Find where the given text appears and provide that cell's center as (X, Y) coordinate. 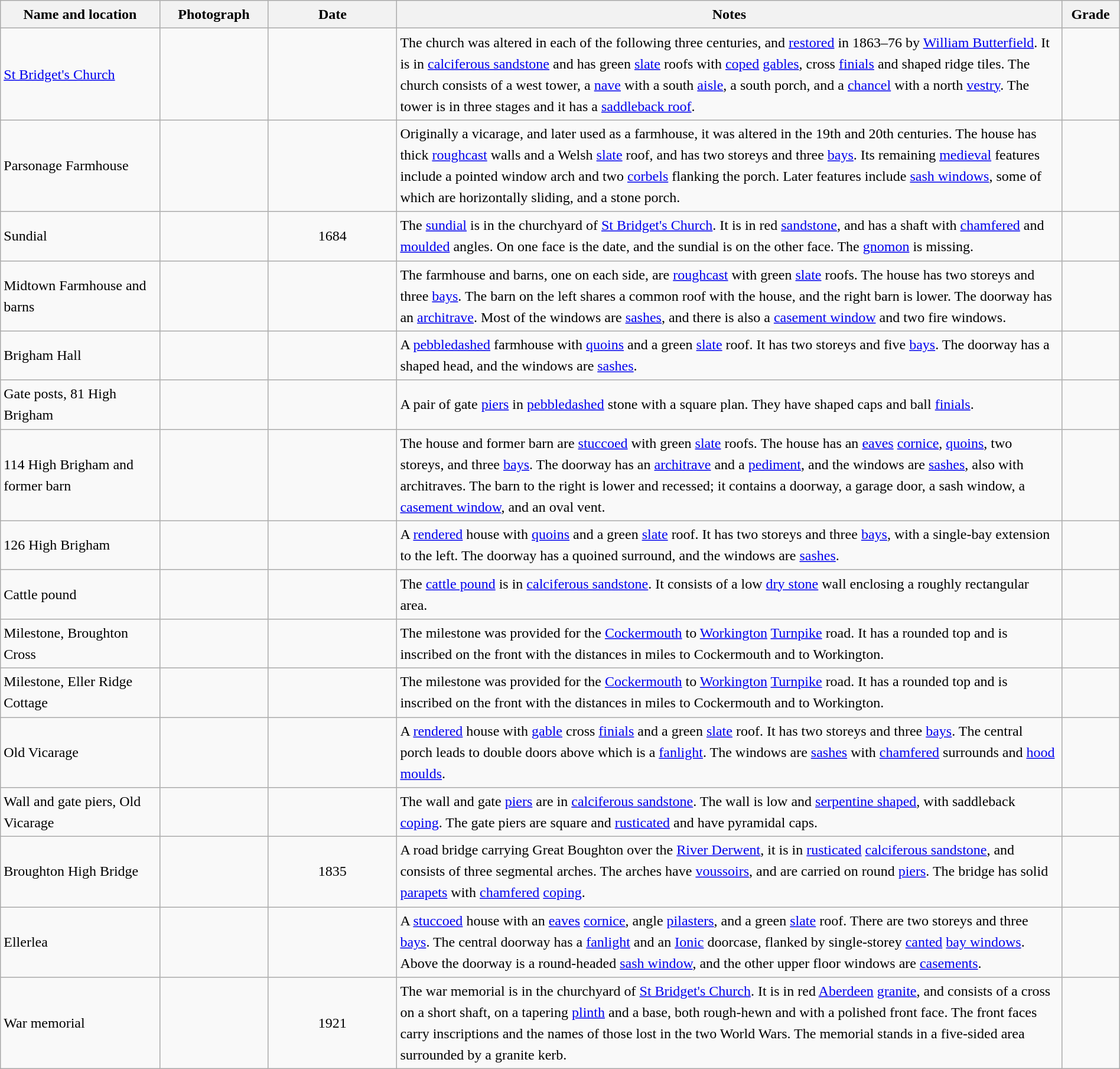
Date (333, 14)
Old Vicarage (80, 753)
St Bridget's Church (80, 74)
114 High Brigham and former barn (80, 475)
Notes (729, 14)
Milestone, Broughton Cross (80, 643)
War memorial (80, 1023)
1684 (333, 236)
Broughton High Bridge (80, 872)
Grade (1090, 14)
Name and location (80, 14)
The cattle pound is in calciferous sandstone. It consists of a low dry stone wall enclosing a roughly rectangular area. (729, 594)
1835 (333, 872)
Brigham Hall (80, 356)
Ellerlea (80, 942)
Milestone, Eller Ridge Cottage (80, 693)
126 High Brigham (80, 545)
1921 (333, 1023)
Photograph (214, 14)
Sundial (80, 236)
Parsonage Farmhouse (80, 165)
Cattle pound (80, 594)
Midtown Farmhouse and barns (80, 295)
A pair of gate piers in pebbledashed stone with a square plan. They have shaped caps and ball finials. (729, 404)
Wall and gate piers, Old Vicarage (80, 812)
Gate posts, 81 High Brigham (80, 404)
